For the text-containing cell, return its midpoint in (X, Y) coordinate format. 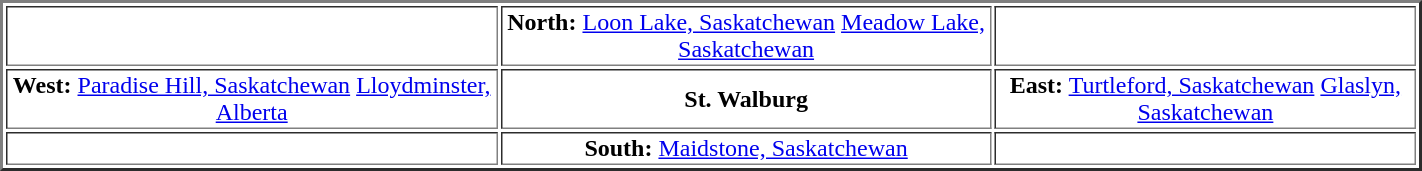
West: Paradise Hill, Saskatchewan Lloydminster, Alberta (252, 99)
St. Walburg (746, 99)
East: Turtleford, Saskatchewan Glaslyn, Saskatchewan (1206, 99)
North: Loon Lake, Saskatchewan Meadow Lake, Saskatchewan (746, 36)
South: Maidstone, Saskatchewan (746, 148)
